Return the (x, y) coordinate for the center point of the cell that contains the specified text.  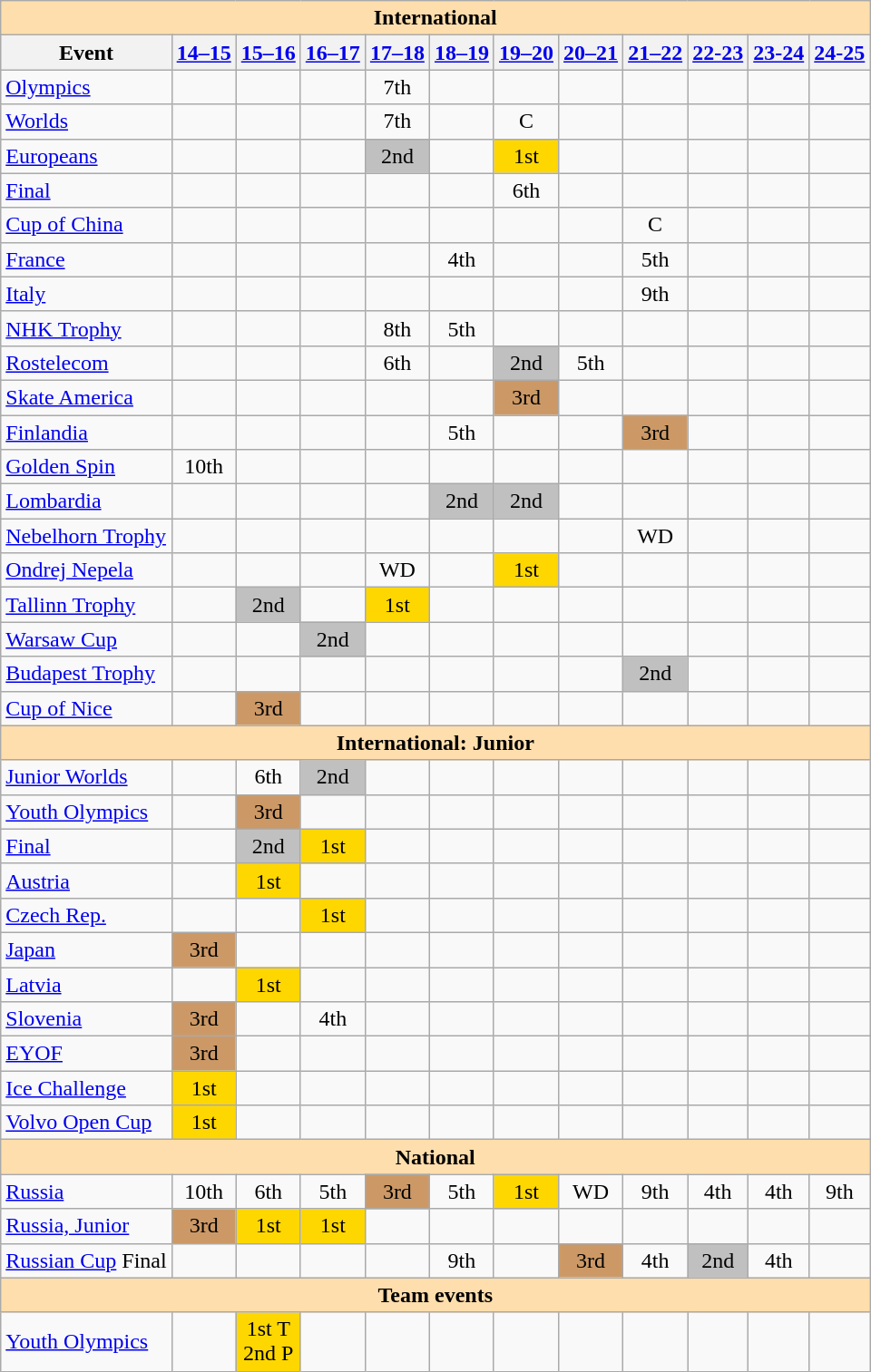
Japan (86, 949)
Lombardia (86, 501)
Rostelecom (86, 363)
Ondrej Nepela (86, 570)
National (435, 1157)
Latvia (86, 984)
International: Junior (435, 743)
Junior Worlds (86, 777)
Finlandia (86, 433)
Budapest Trophy (86, 674)
Slovenia (86, 1019)
16–17 (332, 53)
Ice Challenge (86, 1088)
Warsaw Cup (86, 639)
NHK Trophy (86, 328)
Russia, Junior (86, 1226)
Europeans (86, 156)
International (435, 18)
Volvo Open Cup (86, 1123)
Cup of China (86, 225)
22-23 (719, 53)
Italy (86, 294)
1st T 2nd P (269, 1342)
18–19 (461, 53)
Austria (86, 881)
21–22 (655, 53)
Nebelhorn Trophy (86, 536)
17–18 (397, 53)
Czech Rep. (86, 915)
Golden Spin (86, 467)
8th (397, 328)
15–16 (269, 53)
Russia (86, 1192)
19–20 (526, 53)
Olympics (86, 87)
EYOF (86, 1054)
France (86, 259)
Worlds (86, 122)
Team events (435, 1295)
23-24 (778, 53)
Skate America (86, 397)
20–21 (592, 53)
14–15 (203, 53)
Russian Cup Final (86, 1260)
24-25 (840, 53)
Event (86, 53)
Cup of Nice (86, 708)
Tallinn Trophy (86, 605)
